Find where the given text appears and provide that cell's center as (X, Y) coordinate. 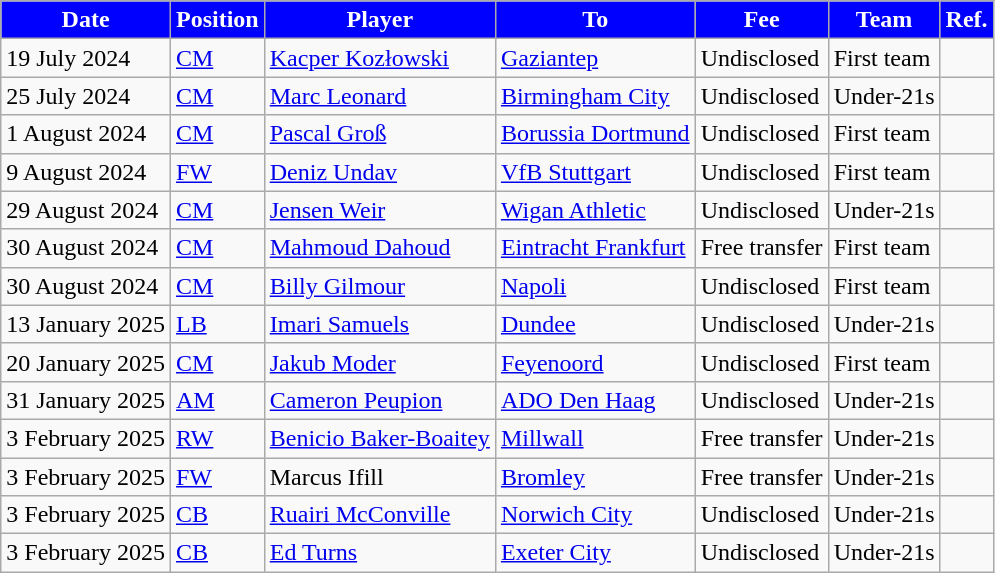
Deniz Undav (380, 172)
Eintracht Frankfurt (595, 248)
Bromley (595, 477)
Ed Turns (380, 553)
Norwich City (595, 515)
Mahmoud Dahoud (380, 248)
Marcus Ifill (380, 477)
19 July 2024 (86, 58)
To (595, 20)
Billy Gilmour (380, 286)
ADO Den Haag (595, 400)
Jensen Weir (380, 210)
31 January 2025 (86, 400)
Exeter City (595, 553)
Borussia Dortmund (595, 134)
Imari Samuels (380, 324)
Ruairi McConville (380, 515)
Date (86, 20)
LB (217, 324)
Fee (762, 20)
Gaziantep (595, 58)
Jakub Moder (380, 362)
Benicio Baker-Boaitey (380, 438)
1 August 2024 (86, 134)
20 January 2025 (86, 362)
RW (217, 438)
Ref. (966, 20)
VfB Stuttgart (595, 172)
AM (217, 400)
Millwall (595, 438)
Player (380, 20)
Position (217, 20)
Wigan Athletic (595, 210)
Cameron Peupion (380, 400)
Pascal Groß (380, 134)
Feyenoord (595, 362)
Birmingham City (595, 96)
13 January 2025 (86, 324)
9 August 2024 (86, 172)
Dundee (595, 324)
25 July 2024 (86, 96)
Team (884, 20)
Napoli (595, 286)
Marc Leonard (380, 96)
Kacper Kozłowski (380, 58)
29 August 2024 (86, 210)
